Determine the [X, Y] coordinate at the center of the cell enclosing the given text.  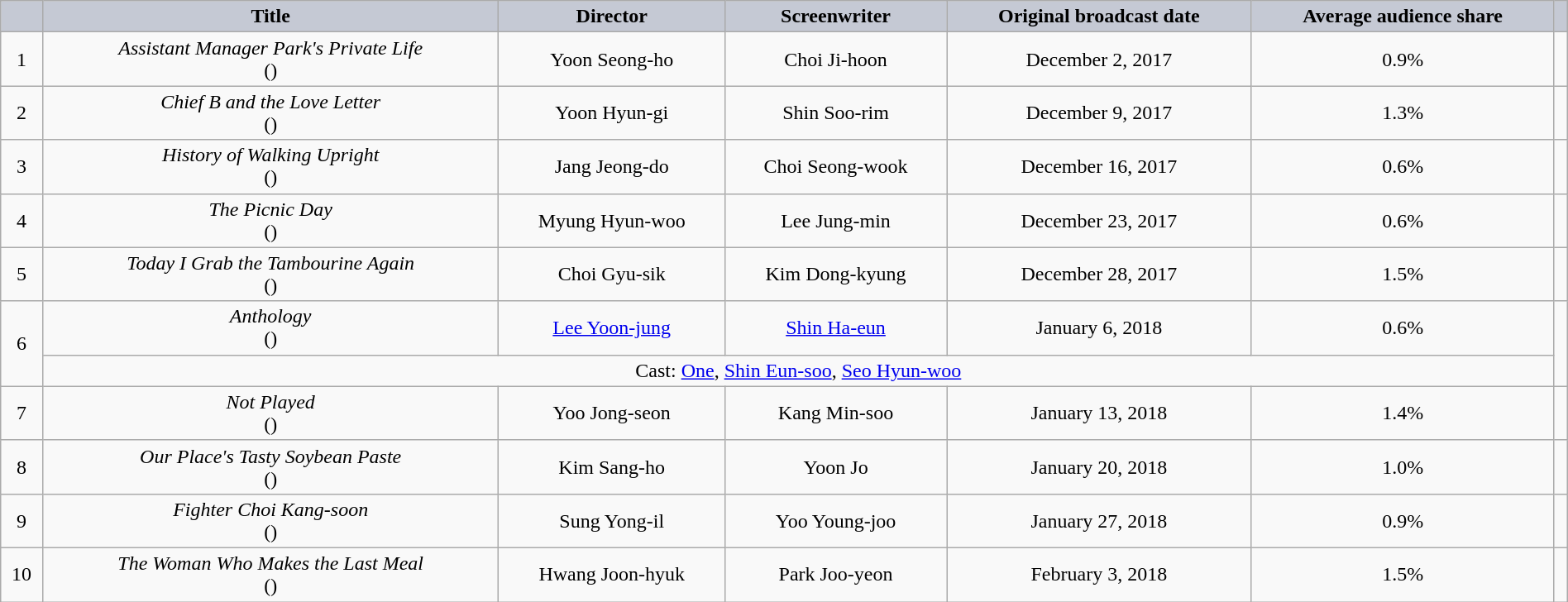
Assistant Manager Park's Private Life() [270, 60]
Yoon Hyun-gi [612, 112]
Our Place's Tasty Soybean Paste() [270, 466]
Title [270, 17]
February 3, 2018 [1098, 574]
Myung Hyun-woo [612, 220]
Screenwriter [836, 17]
9 [22, 521]
2 [22, 112]
Yoon Jo [836, 466]
Not Played() [270, 413]
Kim Sang-ho [612, 466]
Sung Yong-il [612, 521]
7 [22, 413]
1.3% [1403, 112]
5 [22, 275]
January 6, 2018 [1098, 327]
Shin Ha-eun [836, 327]
Choi Seong-wook [836, 167]
Kang Min-soo [836, 413]
Anthology() [270, 327]
Jang Jeong-do [612, 167]
Yoo Jong-seon [612, 413]
Lee Yoon-jung [612, 327]
January 27, 2018 [1098, 521]
1 [22, 60]
The Woman Who Makes the Last Meal() [270, 574]
Kim Dong-kyung [836, 275]
6 [22, 344]
Yoo Young-joo [836, 521]
Choi Ji-hoon [836, 60]
10 [22, 574]
Cast: One, Shin Eun-soo, Seo Hyun-woo [798, 370]
4 [22, 220]
Fighter Choi Kang-soon() [270, 521]
Shin Soo-rim [836, 112]
Lee Jung-min [836, 220]
Hwang Joon-hyuk [612, 574]
December 23, 2017 [1098, 220]
Director [612, 17]
1.0% [1403, 466]
December 9, 2017 [1098, 112]
January 13, 2018 [1098, 413]
Choi Gyu-sik [612, 275]
Average audience share [1403, 17]
8 [22, 466]
The Picnic Day() [270, 220]
December 28, 2017 [1098, 275]
Yoon Seong-ho [612, 60]
January 20, 2018 [1098, 466]
Chief B and the Love Letter() [270, 112]
History of Walking Upright() [270, 167]
3 [22, 167]
1.4% [1403, 413]
December 16, 2017 [1098, 167]
Park Joo-yeon [836, 574]
December 2, 2017 [1098, 60]
Original broadcast date [1098, 17]
Today I Grab the Tambourine Again() [270, 275]
